Extract the (x, y) coordinate from the center of the cell holding the provided text.  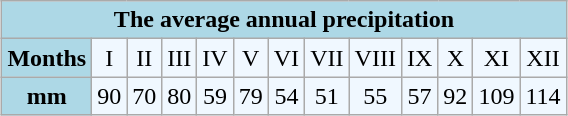
VI (286, 58)
79 (250, 96)
59 (215, 96)
VII (327, 58)
mm (47, 96)
109 (496, 96)
VIII (375, 58)
III (180, 58)
57 (419, 96)
114 (543, 96)
IX (419, 58)
XI (496, 58)
IV (215, 58)
X (456, 58)
II (144, 58)
70 (144, 96)
I (110, 58)
XII (543, 58)
55 (375, 96)
The average annual precipitation (284, 20)
90 (110, 96)
80 (180, 96)
92 (456, 96)
51 (327, 96)
V (250, 58)
54 (286, 96)
Months (47, 58)
